Capture the cell that displays the provided text and extract its [X, Y] central coordinate. 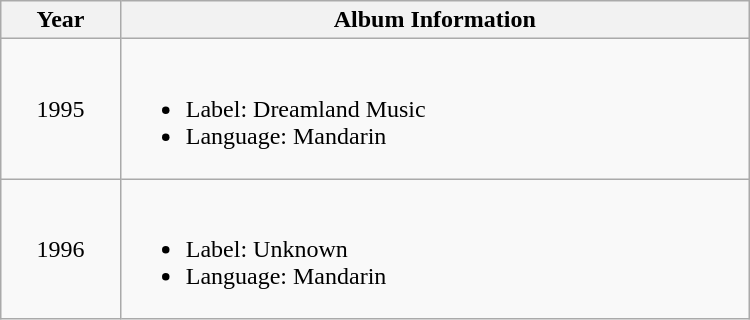
Year [60, 20]
1996 [60, 249]
Label: UnknownLanguage: Mandarin [434, 249]
1995 [60, 109]
Label: Dreamland MusicLanguage: Mandarin [434, 109]
Album Information [434, 20]
